For the text-containing cell, return its midpoint in (x, y) coordinate format. 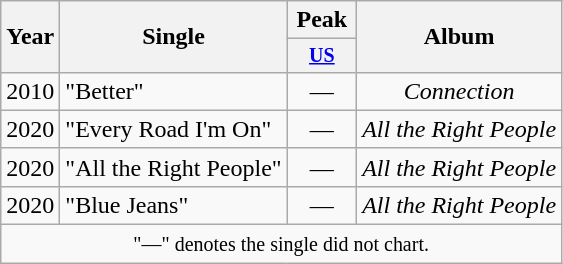
"Better" (174, 91)
Album (460, 37)
Connection (460, 91)
2010 (30, 91)
"All the Right People" (174, 167)
"—" denotes the single did not chart. (282, 244)
US (322, 56)
"Every Road I'm On" (174, 129)
Year (30, 37)
Single (174, 37)
"Blue Jeans" (174, 205)
Peak (322, 20)
